Locate the cell with the specified text and output its (X, Y) center coordinate. 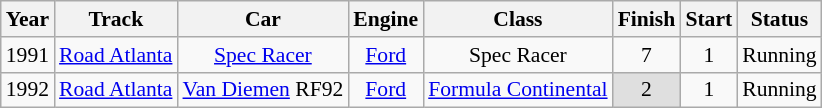
Car (262, 19)
1992 (28, 90)
1991 (28, 55)
Class (518, 19)
Formula Continental (518, 90)
Start (708, 19)
Status (779, 19)
2 (647, 90)
7 (647, 55)
Finish (647, 19)
Van Diemen RF92 (262, 90)
Year (28, 19)
Engine (386, 19)
Track (116, 19)
